Locate the cell with the specified text and output its [X, Y] center coordinate. 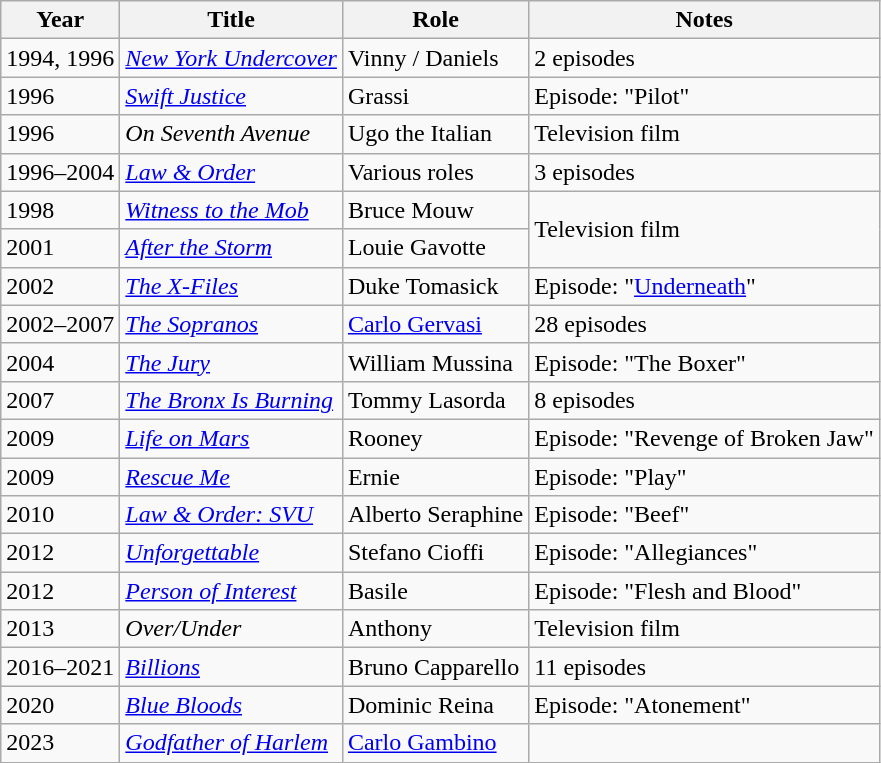
2 episodes [704, 58]
After the Storm [232, 248]
Ernie [435, 477]
Billions [232, 667]
Life on Mars [232, 438]
Various roles [435, 172]
Godfather of Harlem [232, 743]
2020 [60, 705]
Grassi [435, 96]
8 episodes [704, 400]
Episode: "Atonement" [704, 705]
Episode: "Flesh and Blood" [704, 591]
Episode: "Underneath" [704, 286]
Rooney [435, 438]
Carlo Gambino [435, 743]
Law & Order: SVU [232, 515]
2016–2021 [60, 667]
The Jury [232, 362]
2010 [60, 515]
Witness to the Mob [232, 210]
Over/Under [232, 629]
Duke Tomasick [435, 286]
Anthony [435, 629]
2002 [60, 286]
Tommy Lasorda [435, 400]
The X-Files [232, 286]
New York Undercover [232, 58]
Role [435, 20]
Swift Justice [232, 96]
William Mussina [435, 362]
Episode: "Revenge of Broken Jaw" [704, 438]
2013 [60, 629]
Law & Order [232, 172]
Title [232, 20]
Carlo Gervasi [435, 324]
1996–2004 [60, 172]
Blue Bloods [232, 705]
Louie Gavotte [435, 248]
Bruce Mouw [435, 210]
2002–2007 [60, 324]
1994, 1996 [60, 58]
Vinny / Daniels [435, 58]
11 episodes [704, 667]
2023 [60, 743]
Unforgettable [232, 553]
Notes [704, 20]
Person of Interest [232, 591]
Stefano Cioffi [435, 553]
The Bronx Is Burning [232, 400]
Year [60, 20]
Episode: "The Boxer" [704, 362]
Rescue Me [232, 477]
28 episodes [704, 324]
Bruno Capparello [435, 667]
Episode: "Allegiances" [704, 553]
Basile [435, 591]
Ugo the Italian [435, 134]
1998 [60, 210]
2001 [60, 248]
Alberto Seraphine [435, 515]
The Sopranos [232, 324]
Episode: "Pilot" [704, 96]
2007 [60, 400]
Dominic Reina [435, 705]
On Seventh Avenue [232, 134]
Episode: "Play" [704, 477]
3 episodes [704, 172]
Episode: "Beef" [704, 515]
2004 [60, 362]
